Determine the (x, y) coordinate at the center of the cell enclosing the given text.  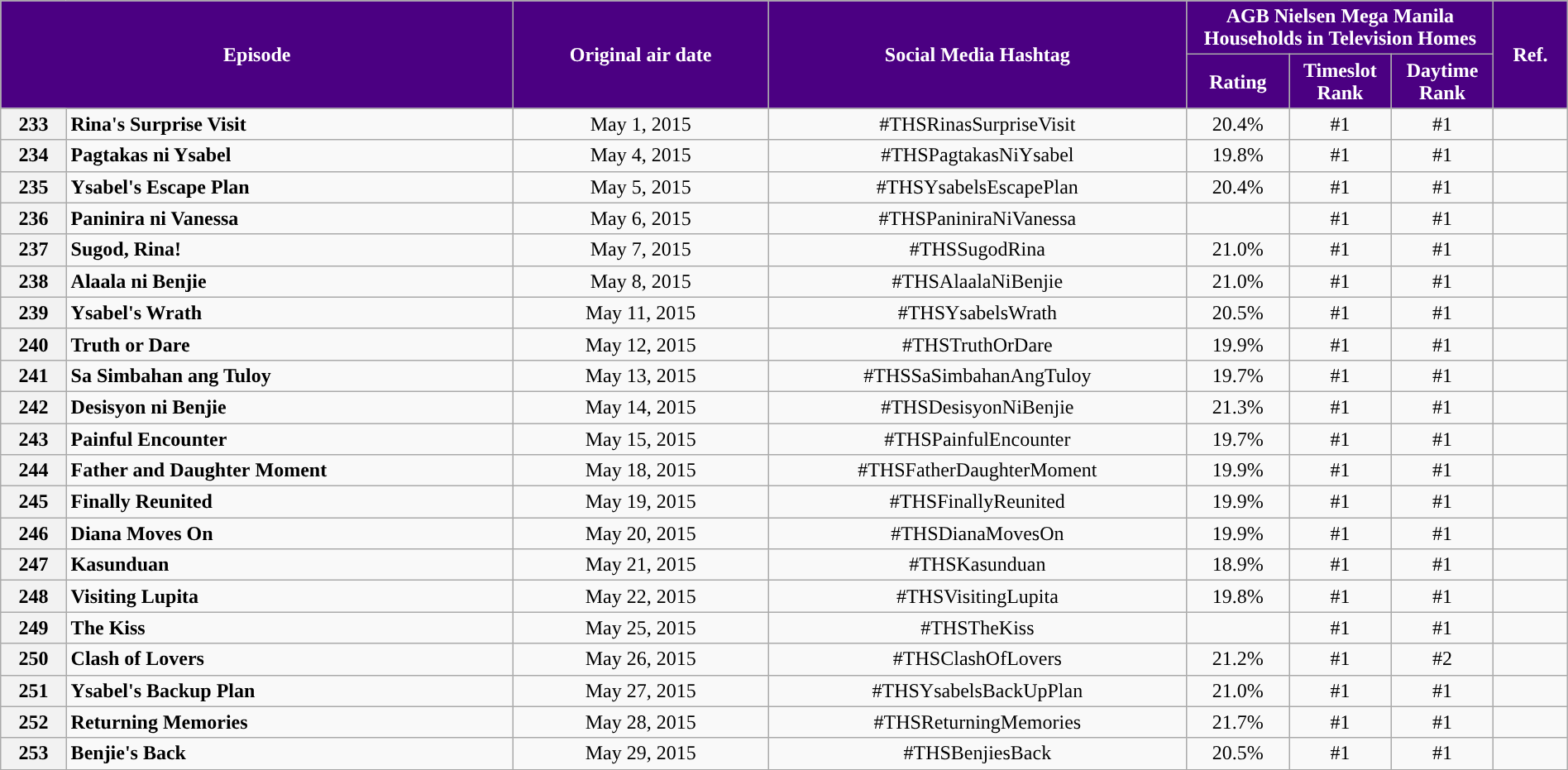
Finally Reunited (289, 502)
May 15, 2015 (641, 439)
May 1, 2015 (641, 124)
237 (33, 250)
Sugod, Rina! (289, 250)
248 (33, 596)
253 (33, 753)
May 19, 2015 (641, 502)
Ysabel's Backup Plan (289, 691)
Benjie's Back (289, 753)
Diana Moves On (289, 533)
Rating (1238, 81)
May 4, 2015 (641, 155)
247 (33, 565)
May 13, 2015 (641, 375)
#THSFatherDaughterMoment (978, 471)
#THSTheKiss (978, 628)
Truth or Dare (289, 344)
233 (33, 124)
235 (33, 187)
#THSYsabelsEscapePlan (978, 187)
May 11, 2015 (641, 313)
May 26, 2015 (641, 659)
Sa Simbahan ang Tuloy (289, 375)
May 21, 2015 (641, 565)
Alaala ni Benjie (289, 281)
May 25, 2015 (641, 628)
#THSClashOfLovers (978, 659)
250 (33, 659)
240 (33, 344)
#2 (1442, 659)
234 (33, 155)
239 (33, 313)
May 8, 2015 (641, 281)
May 18, 2015 (641, 471)
#THSDianaMovesOn (978, 533)
#THSPainfulEncounter (978, 439)
Timeslot Rank (1341, 81)
May 7, 2015 (641, 250)
The Kiss (289, 628)
Ysabel's Wrath (289, 313)
Pagtakas ni Ysabel (289, 155)
252 (33, 722)
Ref. (1530, 55)
245 (33, 502)
241 (33, 375)
#THSVisitingLupita (978, 596)
#THSBenjiesBack (978, 753)
21.2% (1238, 659)
#THSDesisyonNiBenjie (978, 407)
Paninira ni Vanessa (289, 218)
236 (33, 218)
Desisyon ni Benjie (289, 407)
May 12, 2015 (641, 344)
21.3% (1238, 407)
May 27, 2015 (641, 691)
244 (33, 471)
251 (33, 691)
Social Media Hashtag (978, 55)
Episode (257, 55)
#THSReturningMemories (978, 722)
AGB Nielsen Mega Manila Households in Television Homes (1340, 28)
18.9% (1238, 565)
#THSAlaalaNiBenjie (978, 281)
May 5, 2015 (641, 187)
May 22, 2015 (641, 596)
Father and Daughter Moment (289, 471)
#THSPagtakasNiYsabel (978, 155)
#THSFinallyReunited (978, 502)
238 (33, 281)
#THSSugodRina (978, 250)
Ysabel's Escape Plan (289, 187)
#THSTruthOrDare (978, 344)
242 (33, 407)
246 (33, 533)
#THSKasunduan (978, 565)
Clash of Lovers (289, 659)
Rina's Surprise Visit (289, 124)
Daytime Rank (1442, 81)
#THSRinasSurpriseVisit (978, 124)
May 29, 2015 (641, 753)
243 (33, 439)
21.7% (1238, 722)
Returning Memories (289, 722)
Original air date (641, 55)
#THSYsabelsBackUpPlan (978, 691)
#THSPaniniraNiVanessa (978, 218)
Visiting Lupita (289, 596)
May 14, 2015 (641, 407)
Painful Encounter (289, 439)
249 (33, 628)
Kasunduan (289, 565)
May 28, 2015 (641, 722)
#THSSaSimbahanAngTuloy (978, 375)
May 6, 2015 (641, 218)
#THSYsabelsWrath (978, 313)
May 20, 2015 (641, 533)
